Identify which cell holds the provided text, then report its (X, Y) central coordinate. 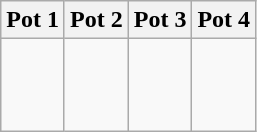
Pot 3 (160, 20)
Pot 4 (224, 20)
Pot 2 (96, 20)
Pot 1 (33, 20)
